Return (X, Y) of the center of cell containing provided text 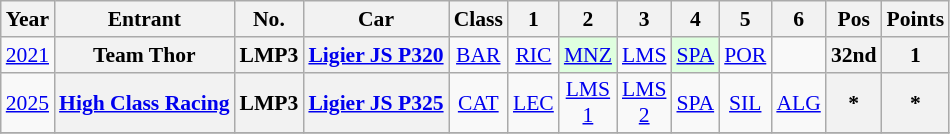
2025 (28, 102)
LMS (644, 55)
CAT (478, 102)
RIC (534, 55)
Car (376, 19)
Entrant (144, 19)
Pos (854, 19)
2021 (28, 55)
BAR (478, 55)
LMS2 (644, 102)
4 (695, 19)
2 (588, 19)
No. (268, 19)
LMS1 (588, 102)
ALG (798, 102)
3 (644, 19)
Class (478, 19)
6 (798, 19)
Points (916, 19)
MNZ (588, 55)
LEC (534, 102)
SIL (745, 102)
32nd (854, 55)
POR (745, 55)
Year (28, 19)
High Class Racing (144, 102)
Ligier JS P320 (376, 55)
5 (745, 19)
Team Thor (144, 55)
Ligier JS P325 (376, 102)
